Capture the cell that displays the provided text and extract its (X, Y) central coordinate. 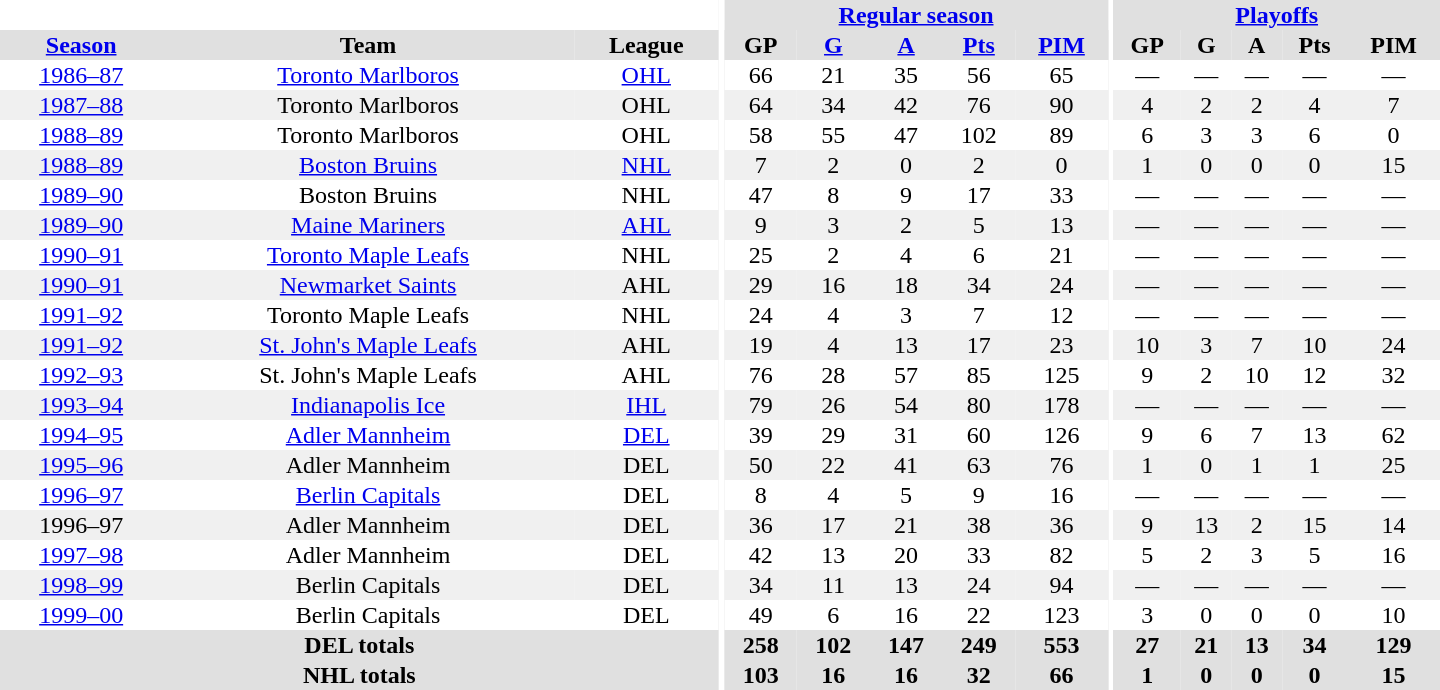
64 (760, 105)
Season (81, 45)
94 (1062, 585)
35 (906, 75)
IHL (646, 405)
18 (906, 285)
65 (1062, 75)
NHL totals (360, 675)
103 (760, 675)
27 (1147, 645)
1993–94 (81, 405)
125 (1062, 375)
1995–96 (81, 465)
1987–88 (81, 105)
20 (906, 555)
129 (1394, 645)
1986–87 (81, 75)
Regular season (916, 15)
90 (1062, 105)
14 (1394, 525)
39 (760, 435)
Newmarket Saints (368, 285)
31 (906, 435)
62 (1394, 435)
Team (368, 45)
54 (906, 405)
41 (906, 465)
89 (1062, 135)
249 (978, 645)
82 (1062, 555)
49 (760, 615)
553 (1062, 645)
178 (1062, 405)
63 (978, 465)
28 (834, 375)
19 (760, 345)
126 (1062, 435)
123 (1062, 615)
147 (906, 645)
55 (834, 135)
Indianapolis Ice (368, 405)
1997–98 (81, 555)
Maine Mariners (368, 225)
DEL totals (360, 645)
1992–93 (81, 375)
26 (834, 405)
58 (760, 135)
23 (1062, 345)
50 (760, 465)
258 (760, 645)
League (646, 45)
38 (978, 525)
1999–00 (81, 615)
85 (978, 375)
1998–99 (81, 585)
11 (834, 585)
80 (978, 405)
56 (978, 75)
60 (978, 435)
79 (760, 405)
57 (906, 375)
Playoffs (1276, 15)
1994–95 (81, 435)
